Locate the cell with the specified text and output its [x, y] center coordinate. 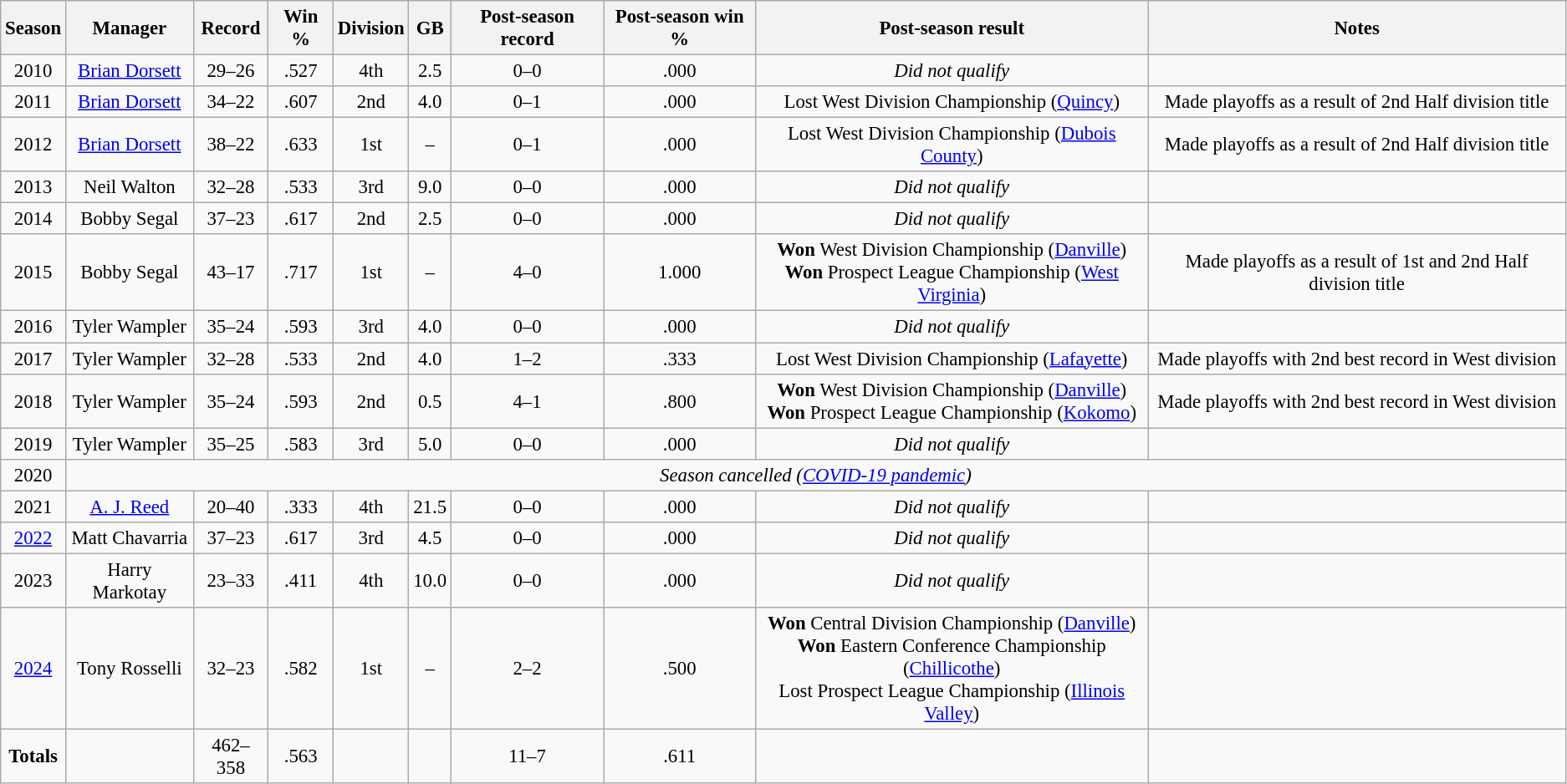
2017 [33, 359]
2024 [33, 669]
Lost West Division Championship (Quincy) [952, 102]
2011 [33, 102]
4.5 [430, 538]
Lost West Division Championship (Dubois County) [952, 145]
2013 [33, 187]
2021 [33, 507]
.633 [301, 145]
2022 [33, 538]
11–7 [527, 756]
Tony Rosselli [129, 669]
2020 [33, 475]
.607 [301, 102]
2015 [33, 272]
Neil Walton [129, 187]
.563 [301, 756]
.611 [680, 756]
Season [33, 28]
34–22 [231, 102]
2010 [33, 71]
5.0 [430, 444]
2018 [33, 401]
Won Central Division Championship (Danville) Won Eastern Conference Championship (Chillicothe) Lost Prospect League Championship (Illinois Valley) [952, 669]
1–2 [527, 359]
2–2 [527, 669]
.583 [301, 444]
Lost West Division Championship (Lafayette) [952, 359]
Record [231, 28]
9.0 [430, 187]
2016 [33, 327]
Post-season record [527, 28]
23–33 [231, 580]
4–0 [527, 272]
35–25 [231, 444]
20–40 [231, 507]
Manager [129, 28]
Matt Chavarria [129, 538]
Division [371, 28]
32–23 [231, 669]
Post-season win % [680, 28]
Won West Division Championship (Danville) Won Prospect League Championship (Kokomo) [952, 401]
.800 [680, 401]
Harry Markotay [129, 580]
21.5 [430, 507]
2012 [33, 145]
10.0 [430, 580]
1.000 [680, 272]
Made playoffs as a result of 1st and 2nd Half division title [1357, 272]
.582 [301, 669]
Notes [1357, 28]
38–22 [231, 145]
GB [430, 28]
29–26 [231, 71]
462–358 [231, 756]
43–17 [231, 272]
2019 [33, 444]
.411 [301, 580]
.527 [301, 71]
Won West Division Championship (Danville) Won Prospect League Championship (West Virginia) [952, 272]
2023 [33, 580]
.500 [680, 669]
Post-season result [952, 28]
2014 [33, 219]
A. J. Reed [129, 507]
Season cancelled (COVID-19 pandemic) [815, 475]
0.5 [430, 401]
4–1 [527, 401]
Win % [301, 28]
Totals [33, 756]
.717 [301, 272]
